Search for the cell housing the specified text and yield its (X, Y) center coordinate. 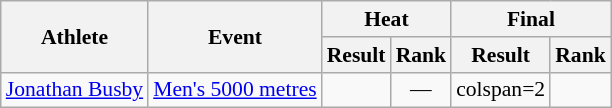
Final (531, 19)
colspan=2 (500, 90)
Men's 5000 metres (235, 90)
— (422, 90)
Jonathan Busby (74, 90)
Event (235, 36)
Athlete (74, 36)
Heat (386, 19)
